Locate the cell with the specified text and output its (x, y) center coordinate. 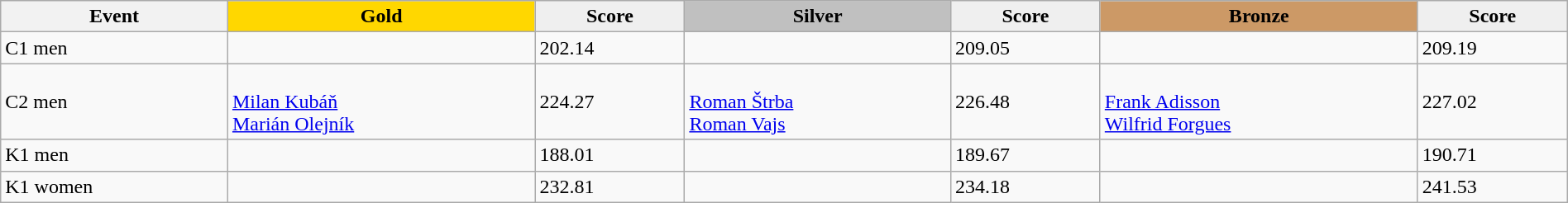
C2 men (114, 101)
209.19 (1492, 48)
224.27 (610, 101)
241.53 (1492, 186)
189.67 (1025, 155)
188.01 (610, 155)
Event (114, 17)
Roman ŠtrbaRoman Vajs (818, 101)
234.18 (1025, 186)
227.02 (1492, 101)
Milan KubáňMarián Olejník (381, 101)
Gold (381, 17)
K1 men (114, 155)
202.14 (610, 48)
209.05 (1025, 48)
226.48 (1025, 101)
190.71 (1492, 155)
K1 women (114, 186)
C1 men (114, 48)
Silver (818, 17)
Frank AdissonWilfrid Forgues (1259, 101)
232.81 (610, 186)
Bronze (1259, 17)
